For the text-containing cell, return its midpoint in [X, Y] coordinate format. 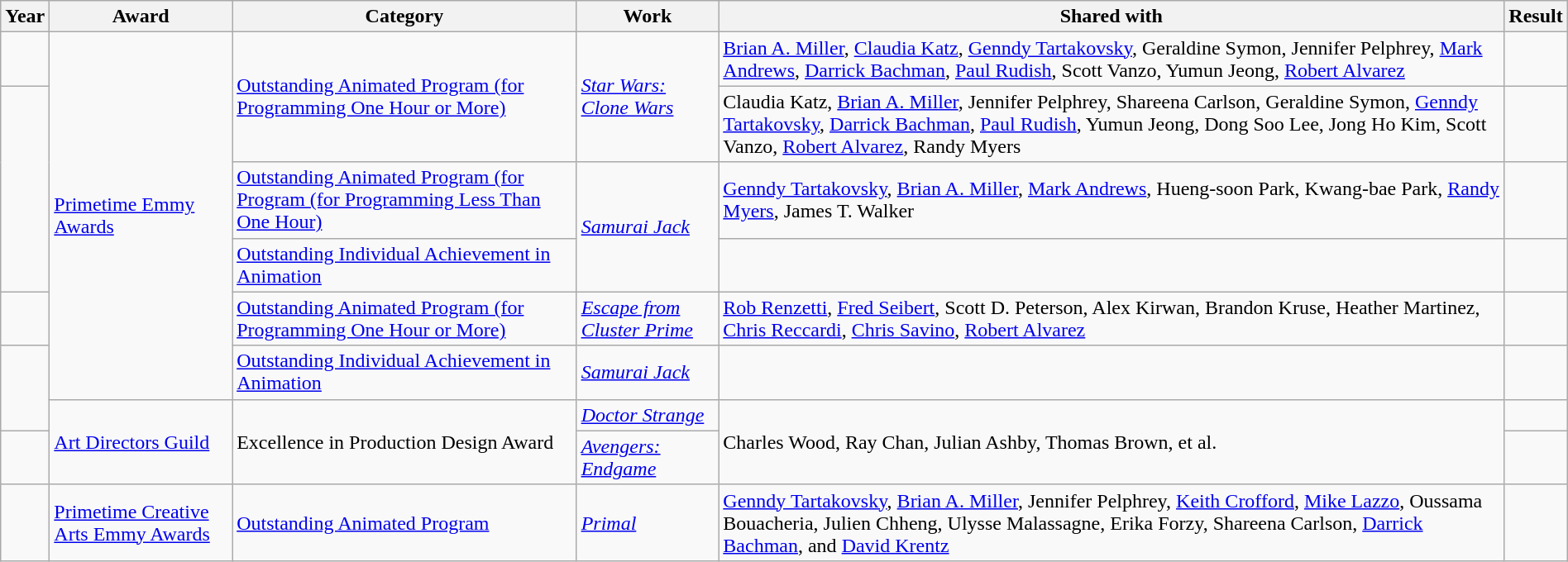
Avengers: Endgame [648, 458]
Primetime Creative Arts Emmy Awards [141, 522]
Doctor Strange [648, 415]
Escape from Cluster Prime [648, 319]
Star Wars: Clone Wars [648, 98]
Outstanding Animated Program (for Program (for Programming Less Than One Hour) [404, 200]
Result [1536, 17]
Charles Wood, Ray Chan, Julian Ashby, Thomas Brown, et al. [1111, 441]
Outstanding Animated Program [404, 522]
Award [141, 17]
Art Directors Guild [141, 441]
Year [25, 17]
Work [648, 17]
Primetime Emmy Awards [141, 216]
Rob Renzetti, Fred Seibert, Scott D. Peterson, Alex Kirwan, Brandon Kruse, Heather Martinez, Chris Reccardi, Chris Savino, Robert Alvarez [1111, 319]
Category [404, 17]
Genndy Tartakovsky, Brian A. Miller, Mark Andrews, Hueng-soon Park, Kwang-bae Park, Randy Myers, James T. Walker [1111, 200]
Excellence in Production Design Award [404, 441]
Shared with [1111, 17]
Primal [648, 522]
